Locate the cell with the specified text and output its [x, y] center coordinate. 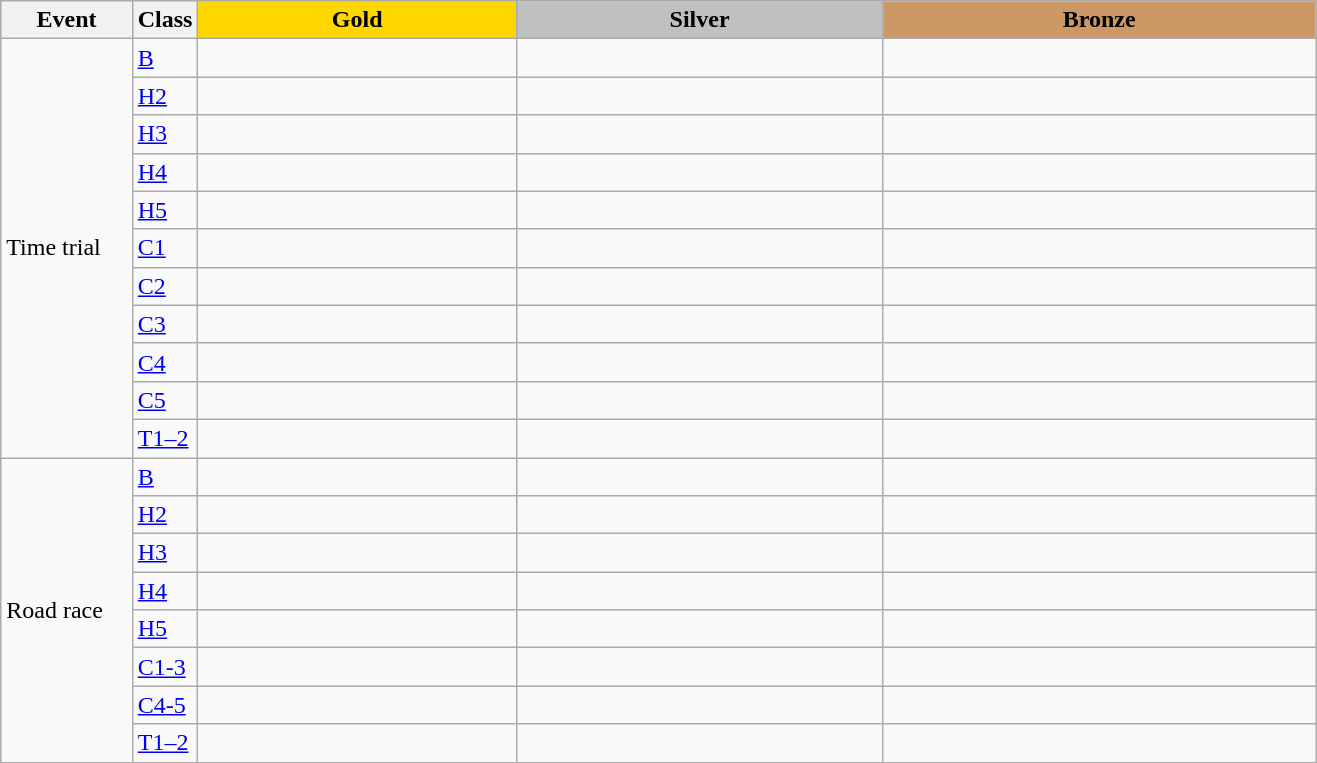
Bronze [1100, 20]
C3 [165, 324]
Road race [66, 610]
Gold [357, 20]
C4 [165, 362]
Silver [699, 20]
C2 [165, 286]
C5 [165, 400]
C4-5 [165, 705]
Class [165, 20]
Time trial [66, 248]
Event [66, 20]
C1 [165, 248]
C1-3 [165, 667]
